Identify which cell holds the provided text, then report its [x, y] central coordinate. 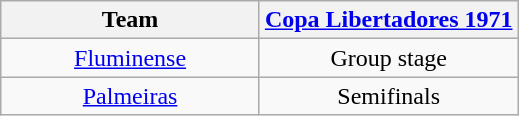
Palmeiras [130, 96]
Group stage [388, 58]
Fluminense [130, 58]
Semifinals [388, 96]
Team [130, 20]
Copa Libertadores 1971 [388, 20]
